Search for the cell housing the specified text and yield its [x, y] center coordinate. 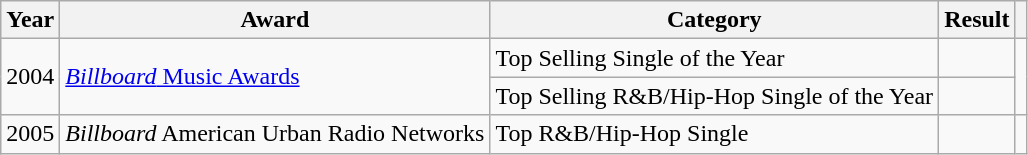
Top Selling R&B/Hip-Hop Single of the Year [714, 96]
Award [275, 20]
Year [30, 20]
Category [714, 20]
2005 [30, 134]
2004 [30, 77]
Top R&B/Hip-Hop Single [714, 134]
Billboard Music Awards [275, 77]
Billboard American Urban Radio Networks [275, 134]
Top Selling Single of the Year [714, 58]
Result [977, 20]
